Search for the cell housing the specified text and yield its [X, Y] center coordinate. 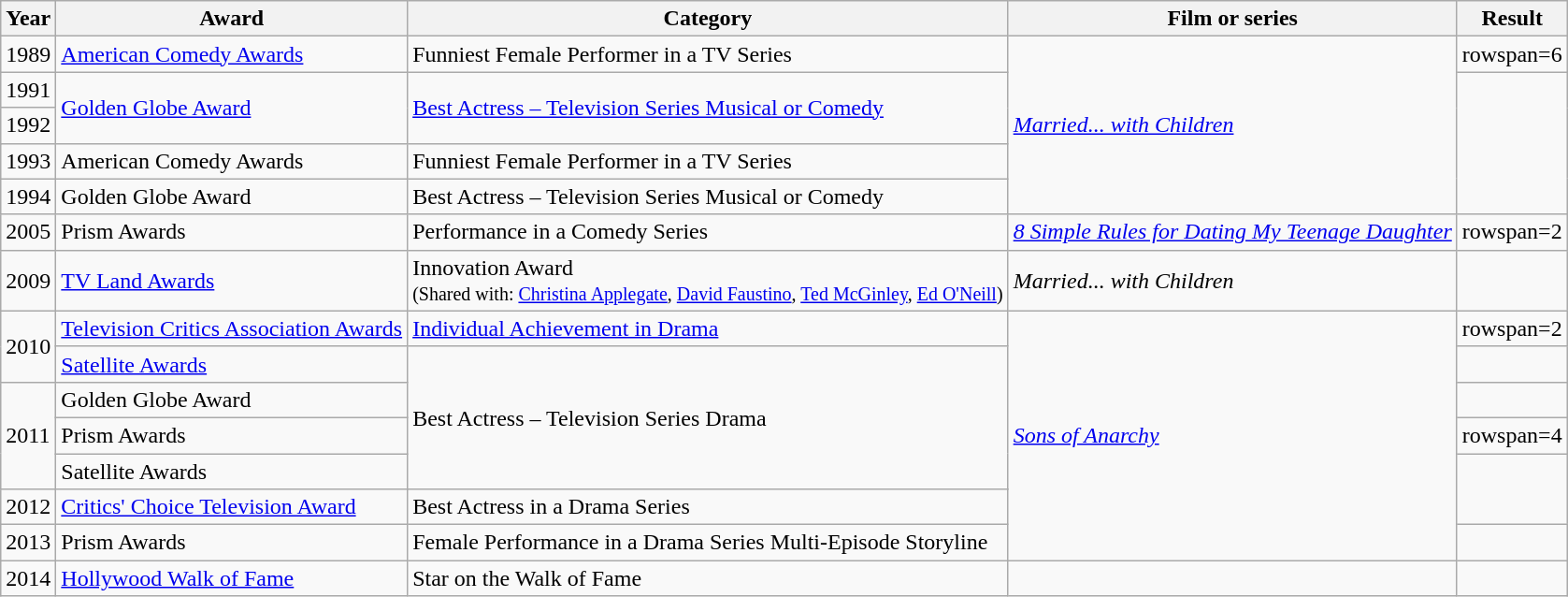
rowspan=6 [1512, 54]
Best Actress – Television Series Drama [709, 417]
rowspan=4 [1512, 435]
2009 [28, 281]
Television Critics Association Awards [232, 328]
Award [232, 19]
1993 [28, 161]
Star on the Walk of Fame [709, 578]
Result [1512, 19]
Individual Achievement in Drama [709, 328]
Best Actress in a Drama Series [709, 507]
2005 [28, 232]
Year [28, 19]
Film or series [1232, 19]
Critics' Choice Television Award [232, 507]
Performance in a Comedy Series [709, 232]
Female Performance in a Drama Series Multi-Episode Storyline [709, 543]
2012 [28, 507]
1989 [28, 54]
1994 [28, 197]
Hollywood Walk of Fame [232, 578]
2014 [28, 578]
2011 [28, 435]
TV Land Awards [232, 281]
2013 [28, 543]
Category [709, 19]
2010 [28, 346]
8 Simple Rules for Dating My Teenage Daughter [1232, 232]
Sons of Anarchy [1232, 435]
Innovation Award (Shared with: Christina Applegate, David Faustino, Ted McGinley, Ed O'Neill) [709, 281]
1991 [28, 90]
1992 [28, 125]
